Pinpoint the cell where the given text exists, returning its [x, y] midpoint coordinate. 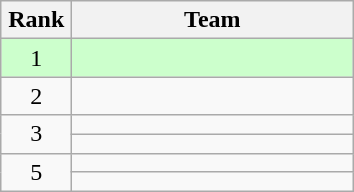
2 [36, 96]
5 [36, 172]
1 [36, 58]
3 [36, 134]
Rank [36, 20]
Team [212, 20]
